For the text-containing cell, return its midpoint in (x, y) coordinate format. 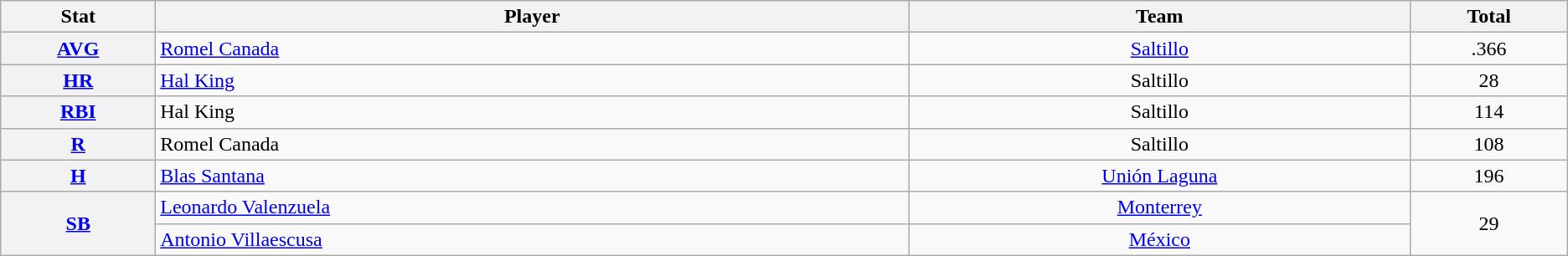
Player (533, 17)
Antonio Villaescusa (533, 239)
Blas Santana (533, 176)
Unión Laguna (1159, 176)
Team (1159, 17)
Monterrey (1159, 207)
.366 (1489, 49)
108 (1489, 144)
114 (1489, 112)
28 (1489, 80)
RBI (79, 112)
Leonardo Valenzuela (533, 207)
México (1159, 239)
AVG (79, 49)
Total (1489, 17)
Stat (79, 17)
H (79, 176)
29 (1489, 223)
R (79, 144)
HR (79, 80)
196 (1489, 176)
SB (79, 223)
